From the cell containing the given text, extract its center point as [x, y] coordinate. 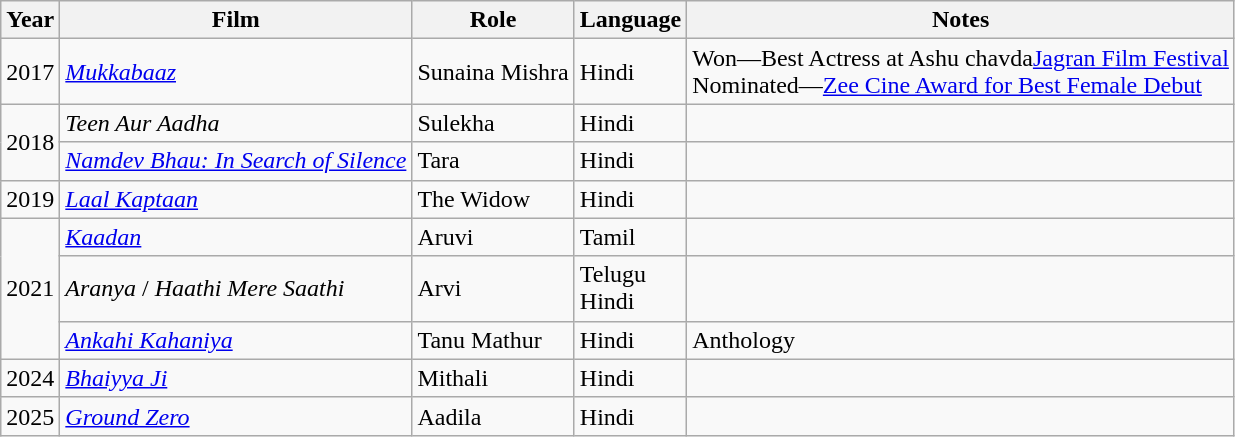
Laal Kaptaan [236, 199]
Arvi [493, 288]
Aadila [493, 416]
TeluguHindi [630, 288]
Bhaiyya Ji [236, 378]
Teen Aur Aadha [236, 123]
Role [493, 20]
Kaadan [236, 237]
Sunaina Mishra [493, 72]
2025 [30, 416]
Aruvi [493, 237]
Film [236, 20]
Won—Best Actress at Ashu chavdaJagran Film FestivalNominated—Zee Cine Award for Best Female Debut [961, 72]
Namdev Bhau: In Search of Silence [236, 161]
Mithali [493, 378]
Language [630, 20]
Ground Zero [236, 416]
Ankahi Kahaniya [236, 340]
Mukkabaaz [236, 72]
Anthology [961, 340]
2017 [30, 72]
Sulekha [493, 123]
2021 [30, 288]
Tara [493, 161]
Tanu Mathur [493, 340]
Notes [961, 20]
The Widow [493, 199]
2018 [30, 142]
Aranya / Haathi Mere Saathi [236, 288]
Year [30, 20]
Tamil [630, 237]
2019 [30, 199]
2024 [30, 378]
